Provide the [x, y] coordinate of the cell's center where the given text is located.  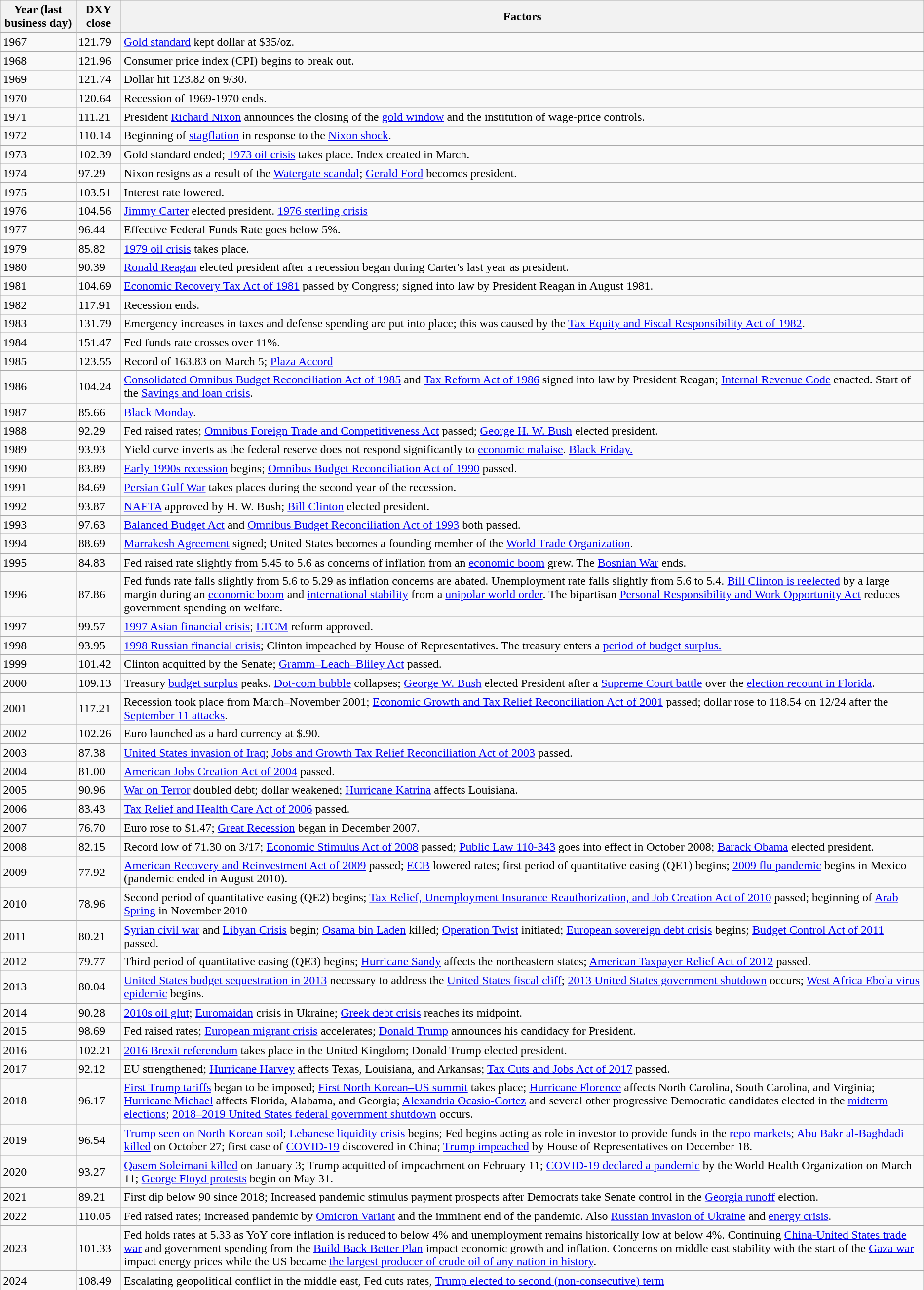
Yield curve inverts as the federal reserve does not respond significantly to economic malaise. Black Friday. [522, 450]
Beginning of stagflation in response to the Nixon shock. [522, 136]
1980 [38, 267]
121.74 [99, 79]
96.54 [99, 1140]
93.95 [99, 645]
NAFTA approved by H. W. Bush; Bill Clinton elected president. [522, 506]
80.04 [99, 987]
Early 1990s recession begins; Omnibus Budget Reconciliation Act of 1990 passed. [522, 468]
Recession of 1969-1970 ends. [522, 98]
1969 [38, 79]
2009 [38, 872]
97.29 [99, 173]
1997 Asian financial crisis; LTCM reform approved. [522, 627]
EU strengthened; Hurricane Harvey affects Texas, Louisiana, and Arkansas; Tax Cuts and Jobs Act of 2017 passed. [522, 1069]
1985 [38, 361]
1986 [38, 387]
2014 [38, 1013]
151.47 [99, 342]
93.87 [99, 506]
2017 [38, 1069]
76.70 [99, 828]
2005 [38, 790]
104.56 [99, 211]
Economic Recovery Tax Act of 1981 passed by Congress; signed into law by President Reagan in August 1981. [522, 286]
2001 [38, 709]
DXY close [99, 17]
Balanced Budget Act and Omnibus Budget Reconciliation Act of 1993 both passed. [522, 525]
93.27 [99, 1172]
Fed raised rates; European migrant crisis accelerates; Donald Trump announces his candidacy for President. [522, 1031]
1988 [38, 431]
2016 [38, 1050]
90.28 [99, 1013]
78.96 [99, 904]
Consumer price index (CPI) begins to break out. [522, 61]
93.93 [99, 450]
1990 [38, 468]
1998 Russian financial crisis; Clinton impeached by House of Representatives. The treasury enters a period of budget surplus. [522, 645]
120.64 [99, 98]
Jimmy Carter elected president. 1976 sterling crisis [522, 211]
Emergency increases in taxes and defense spending are put into place; this was caused by the Tax Equity and Fiscal Responsibility Act of 1982. [522, 324]
121.79 [99, 42]
1968 [38, 61]
2007 [38, 828]
1972 [38, 136]
Record of 163.83 on March 5; Plaza Accord [522, 361]
Gold standard ended; 1973 oil crisis takes place. Index created in March. [522, 154]
102.26 [99, 734]
1992 [38, 506]
2023 [38, 1248]
104.69 [99, 286]
Fed raised rate slightly from 5.45 to 5.6 as concerns of inflation from an economic boom grew. The Bosnian War ends. [522, 562]
85.82 [99, 248]
108.49 [99, 1280]
Euro launched as a hard currency at $.90. [522, 734]
Effective Federal Funds Rate goes below 5%. [522, 229]
77.92 [99, 872]
1987 [38, 412]
2016 Brexit referendum takes place in the United Kingdom; Donald Trump elected president. [522, 1050]
111.21 [99, 117]
104.24 [99, 387]
Black Monday. [522, 412]
101.42 [99, 664]
Interest rate lowered. [522, 192]
1991 [38, 487]
1971 [38, 117]
96.44 [99, 229]
117.21 [99, 709]
Persian Gulf War takes places during the second year of the recession. [522, 487]
Factors [522, 17]
88.69 [99, 543]
110.14 [99, 136]
1998 [38, 645]
Euro rose to $1.47; Great Recession began in December 2007. [522, 828]
2013 [38, 987]
2015 [38, 1031]
90.96 [99, 790]
89.21 [99, 1197]
Ronald Reagan elected president after a recession began during Carter's last year as president. [522, 267]
1995 [38, 562]
1983 [38, 324]
War on Terror doubled debt; dollar weakened; Hurricane Katrina affects Louisiana. [522, 790]
81.00 [99, 771]
1996 [38, 595]
102.39 [99, 154]
103.51 [99, 192]
2021 [38, 1197]
Fed raised rates; Omnibus Foreign Trade and Competitiveness Act passed; George H. W. Bush elected president. [522, 431]
1989 [38, 450]
Tax Relief and Health Care Act of 2006 passed. [522, 809]
First dip below 90 since 2018; Increased pandemic stimulus payment prospects after Democrats take Senate control in the Georgia runoff election. [522, 1197]
97.63 [99, 525]
2024 [38, 1280]
82.15 [99, 846]
United States invasion of Iraq; Jobs and Growth Tax Relief Reconciliation Act of 2003 passed. [522, 753]
2003 [38, 753]
117.91 [99, 305]
Fed raised rates; increased pandemic by Omicron Variant and the imminent end of the pandemic. Also Russian invasion of Ukraine and energy crisis. [522, 1216]
1981 [38, 286]
Third period of quantitative easing (QE3) begins; Hurricane Sandy affects the northeastern states; American Taxpayer Relief Act of 2012 passed. [522, 962]
1967 [38, 42]
2000 [38, 683]
110.05 [99, 1216]
96.17 [99, 1101]
Nixon resigns as a result of the Watergate scandal; Gerald Ford becomes president. [522, 173]
1982 [38, 305]
131.79 [99, 324]
87.38 [99, 753]
2010s oil glut; Euromaidan crisis in Ukraine; Greek debt crisis reaches its midpoint. [522, 1013]
1977 [38, 229]
99.57 [99, 627]
2010 [38, 904]
123.55 [99, 361]
2019 [38, 1140]
Fed funds rate crosses over 11%. [522, 342]
Recession ends. [522, 305]
1979 oil crisis takes place. [522, 248]
1979 [38, 248]
92.12 [99, 1069]
1994 [38, 543]
Year (last business day) [38, 17]
102.21 [99, 1050]
Clinton acquitted by the Senate; Gramm–Leach–Bliley Act passed. [522, 664]
1984 [38, 342]
Escalating geopolitical conflict in the middle east, Fed cuts rates, Trump elected to second (non-consecutive) term [522, 1280]
84.69 [99, 487]
98.69 [99, 1031]
2018 [38, 1101]
2004 [38, 771]
1973 [38, 154]
Marrakesh Agreement signed; United States becomes a founding member of the World Trade Organization. [522, 543]
84.83 [99, 562]
1976 [38, 211]
1997 [38, 627]
2022 [38, 1216]
79.77 [99, 962]
92.29 [99, 431]
2011 [38, 936]
121.96 [99, 61]
American Jobs Creation Act of 2004 passed. [522, 771]
2006 [38, 809]
109.13 [99, 683]
Gold standard kept dollar at $35/oz. [522, 42]
1970 [38, 98]
87.86 [99, 595]
1974 [38, 173]
2008 [38, 846]
1993 [38, 525]
1999 [38, 664]
85.66 [99, 412]
90.39 [99, 267]
President Richard Nixon announces the closing of the gold window and the institution of wage-price controls. [522, 117]
83.43 [99, 809]
83.89 [99, 468]
2020 [38, 1172]
1975 [38, 192]
2002 [38, 734]
80.21 [99, 936]
2012 [38, 962]
101.33 [99, 1248]
Dollar hit 123.82 on 9/30. [522, 79]
